Pinpoint the cell where the given text exists, returning its [x, y] midpoint coordinate. 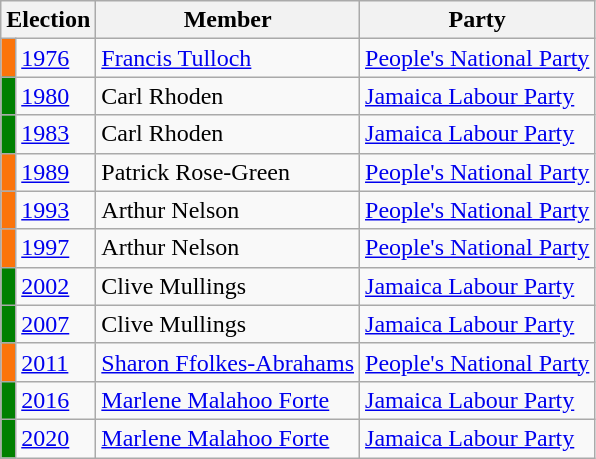
2011 [56, 362]
Election [48, 20]
1976 [56, 58]
Sharon Ffolkes-Abrahams [228, 362]
Patrick Rose-Green [228, 172]
2016 [56, 400]
1993 [56, 210]
2002 [56, 286]
1983 [56, 134]
1980 [56, 96]
2007 [56, 324]
Francis Tulloch [228, 58]
Member [228, 20]
1997 [56, 248]
1989 [56, 172]
2020 [56, 438]
Party [478, 20]
